Extract the [x, y] coordinate from the center of the cell holding the provided text.  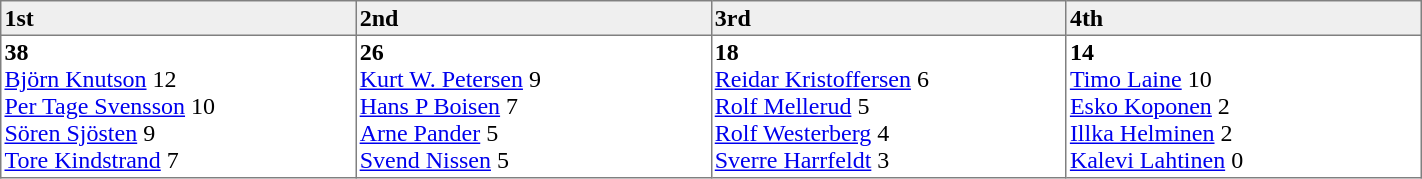
1st [178, 18]
4th [1244, 18]
2nd [534, 18]
18Reidar Kristoffersen 6Rolf Mellerud 5Rolf Westerberg 4Sverre Harrfeldt 3 [888, 106]
38Björn Knutson 12Per Tage Svensson 10Sören Sjösten 9Tore Kindstrand 7 [178, 106]
26Kurt W. Petersen 9Hans P Boisen 7Arne Pander 5Svend Nissen 5 [534, 106]
3rd [888, 18]
14Timo Laine 10Esko Koponen 2Illka Helminen 2Kalevi Lahtinen 0 [1244, 106]
